Find where the given text appears and provide that cell's center as (x, y) coordinate. 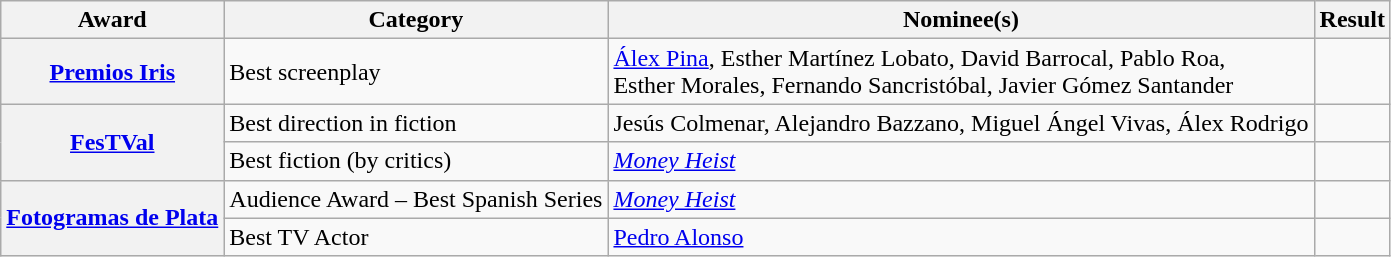
Best TV Actor (416, 237)
Best fiction (by critics) (416, 161)
Best screenplay (416, 72)
Álex Pina, Esther Martínez Lobato, David Barrocal, Pablo Roa,Esther Morales, Fernando Sancristóbal, Javier Gómez Santander (961, 72)
Award (112, 20)
Best direction in fiction (416, 123)
Audience Award – Best Spanish Series (416, 199)
FesTVal (112, 142)
Result (1352, 20)
Jesús Colmenar, Alejandro Bazzano, Miguel Ángel Vivas, Álex Rodrigo (961, 123)
Category (416, 20)
Nominee(s) (961, 20)
Fotogramas de Plata (112, 218)
Pedro Alonso (961, 237)
Premios Iris (112, 72)
